Return [X, Y] of the center of cell containing provided text 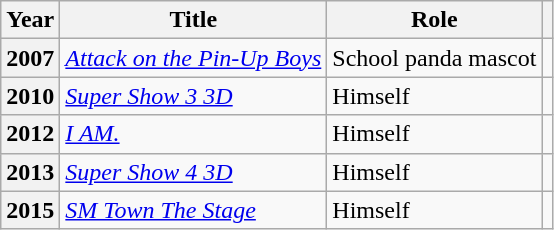
Attack on the Pin-Up Boys [194, 58]
School panda mascot [434, 58]
Title [194, 20]
Super Show 4 3D [194, 172]
2015 [30, 210]
Role [434, 20]
2007 [30, 58]
SM Town The Stage [194, 210]
Year [30, 20]
I AM. [194, 134]
Super Show 3 3D [194, 96]
2010 [30, 96]
2012 [30, 134]
2013 [30, 172]
